Find where the given text appears and provide that cell's center as [x, y] coordinate. 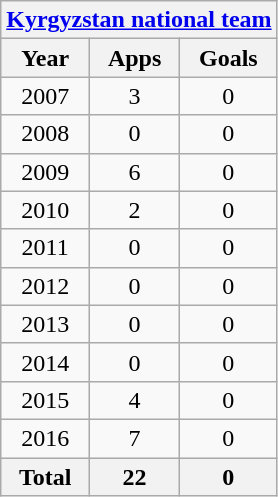
2012 [46, 286]
Year [46, 58]
6 [135, 172]
7 [135, 438]
2008 [46, 134]
Goals [229, 58]
2014 [46, 362]
Total [46, 477]
2013 [46, 324]
Kyrgyzstan national team [139, 20]
2011 [46, 248]
2010 [46, 210]
22 [135, 477]
2015 [46, 400]
2 [135, 210]
Apps [135, 58]
3 [135, 96]
2016 [46, 438]
2009 [46, 172]
2007 [46, 96]
4 [135, 400]
